Extract the [x, y] coordinate from the center of the cell holding the provided text.  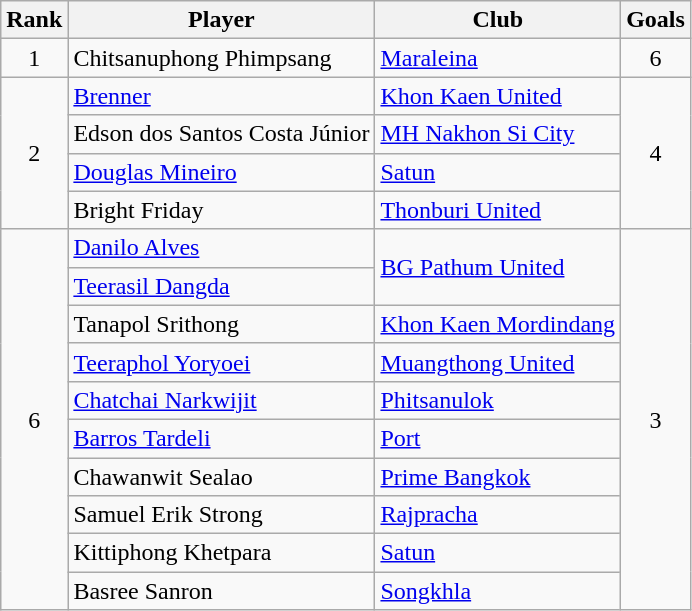
Basree Sanron [222, 591]
Club [498, 20]
Khon Kaen United [498, 96]
Douglas Mineiro [222, 172]
Chatchai Narkwijit [222, 400]
Rajpracha [498, 515]
Prime Bangkok [498, 477]
Port [498, 438]
1 [34, 58]
4 [656, 153]
Chawanwit Sealao [222, 477]
Danilo Alves [222, 248]
3 [656, 420]
Player [222, 20]
Edson dos Santos Costa Júnior [222, 134]
Rank [34, 20]
Phitsanulok [498, 400]
Tanapol Srithong [222, 324]
Songkhla [498, 591]
Kittiphong Khetpara [222, 553]
Goals [656, 20]
Bright Friday [222, 210]
Samuel Erik Strong [222, 515]
Maraleina [498, 58]
2 [34, 153]
Teerasil Dangda [222, 286]
MH Nakhon Si City [498, 134]
Chitsanuphong Phimpsang [222, 58]
Barros Tardeli [222, 438]
Brenner [222, 96]
Thonburi United [498, 210]
Muangthong United [498, 362]
BG Pathum United [498, 267]
Khon Kaen Mordindang [498, 324]
Teeraphol Yoryoei [222, 362]
